Return [x, y] of the center of cell containing provided text 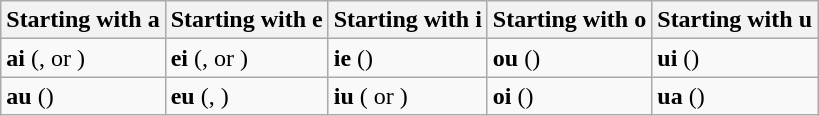
ua () [735, 96]
ei (, or ) [246, 58]
Starting with i [408, 20]
ie () [408, 58]
Starting with u [735, 20]
ou () [569, 58]
Starting with a [83, 20]
iu ( or ) [408, 96]
eu (, ) [246, 96]
Starting with e [246, 20]
au () [83, 96]
ai (, or ) [83, 58]
Starting with o [569, 20]
ui () [735, 58]
oi () [569, 96]
